Search for the cell housing the specified text and yield its (X, Y) center coordinate. 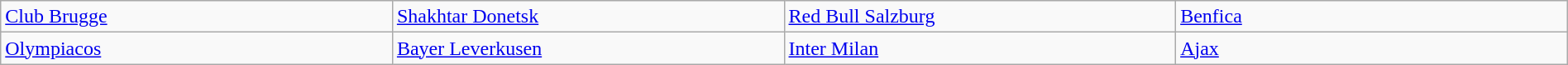
Club Brugge (197, 17)
Bayer Leverkusen (588, 48)
Red Bull Salzburg (980, 17)
Benfica (1372, 17)
Shakhtar Donetsk (588, 17)
Ajax (1372, 48)
Olympiacos (197, 48)
Inter Milan (980, 48)
